Search for the cell housing the specified text and yield its [x, y] center coordinate. 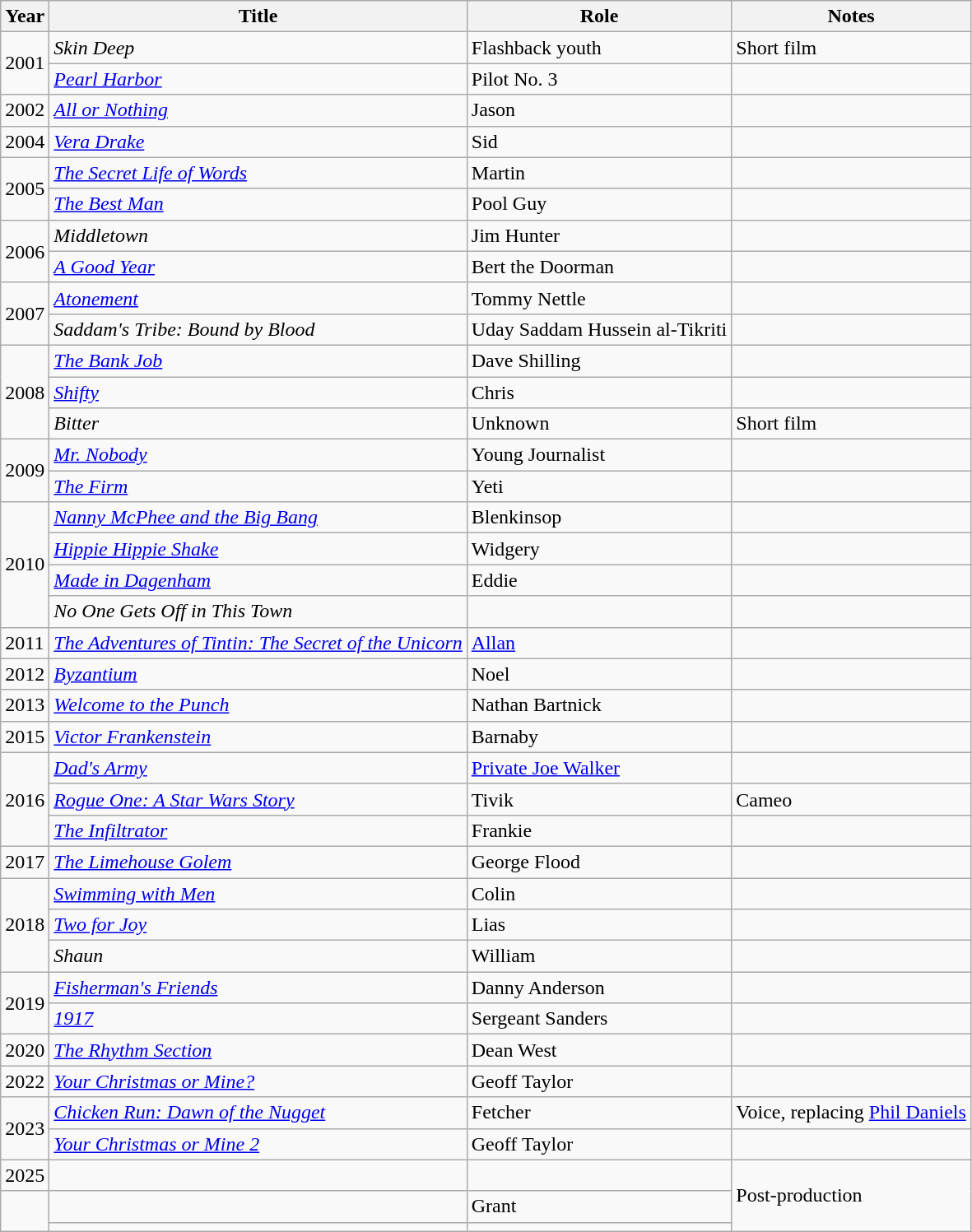
2005 [25, 188]
2007 [25, 314]
2020 [25, 1050]
2002 [25, 110]
2023 [25, 1128]
William [599, 956]
The Adventures of Tintin: The Secret of the Unicorn [258, 643]
Colin [599, 893]
Shifty [258, 393]
Year [25, 16]
Tommy Nettle [599, 298]
Nanny McPhee and the Big Bang [258, 518]
2018 [25, 924]
Noel [599, 674]
Private Joe Walker [599, 768]
Danny Anderson [599, 988]
Chicken Run: Dawn of the Nugget [258, 1113]
2001 [25, 63]
All or Nothing [258, 110]
Pool Guy [599, 204]
Grant [599, 1206]
Widgery [599, 549]
Eddie [599, 580]
Chris [599, 393]
1917 [258, 1019]
The Rhythm Section [258, 1050]
Blenkinsop [599, 518]
Uday Saddam Hussein al-Tikriti [599, 329]
Made in Dagenham [258, 580]
Shaun [258, 956]
Cameo [851, 799]
Dean West [599, 1050]
Allan [599, 643]
Frankie [599, 830]
2009 [25, 471]
Flashback youth [599, 48]
Bert the Doorman [599, 267]
A Good Year [258, 267]
Hippie Hippie Shake [258, 549]
Voice, replacing Phil Daniels [851, 1113]
2012 [25, 674]
Vera Drake [258, 142]
Yeti [599, 486]
Middletown [258, 235]
The Bank Job [258, 360]
Post-production [851, 1195]
2015 [25, 737]
Unknown [599, 424]
Your Christmas or Mine 2 [258, 1144]
2006 [25, 251]
Saddam's Tribe: Bound by Blood [258, 329]
Tivik [599, 799]
Title [258, 16]
Fetcher [599, 1113]
Welcome to the Punch [258, 705]
Role [599, 16]
Fisherman's Friends [258, 988]
Byzantium [258, 674]
The Limehouse Golem [258, 862]
Pilot No. 3 [599, 79]
Atonement [258, 298]
2017 [25, 862]
Pearl Harbor [258, 79]
George Flood [599, 862]
Nathan Bartnick [599, 705]
2025 [25, 1175]
Skin Deep [258, 48]
2004 [25, 142]
Sid [599, 142]
2008 [25, 392]
2011 [25, 643]
Young Journalist [599, 455]
2013 [25, 705]
No One Gets Off in This Town [258, 611]
Two for Joy [258, 925]
2019 [25, 1003]
2016 [25, 799]
Jim Hunter [599, 235]
Lias [599, 925]
The Firm [258, 486]
Sergeant Sanders [599, 1019]
Mr. Nobody [258, 455]
Dave Shilling [599, 360]
Victor Frankenstein [258, 737]
Martin [599, 173]
2010 [25, 565]
2022 [25, 1081]
Barnaby [599, 737]
Notes [851, 16]
Your Christmas or Mine? [258, 1081]
The Secret Life of Words [258, 173]
Bitter [258, 424]
Dad's Army [258, 768]
Jason [599, 110]
The Best Man [258, 204]
Rogue One: A Star Wars Story [258, 799]
The Infiltrator [258, 830]
Swimming with Men [258, 893]
